Capture the cell that displays the provided text and extract its (x, y) central coordinate. 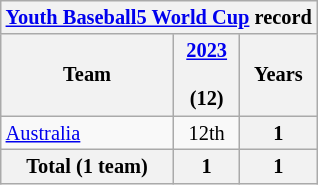
Team (88, 75)
Years (278, 75)
Total (1 team) (88, 166)
12th (206, 133)
Australia (88, 133)
2023(12) (206, 75)
Youth Baseball5 World Cup record (159, 17)
